Capture the cell that displays the provided text and extract its [x, y] central coordinate. 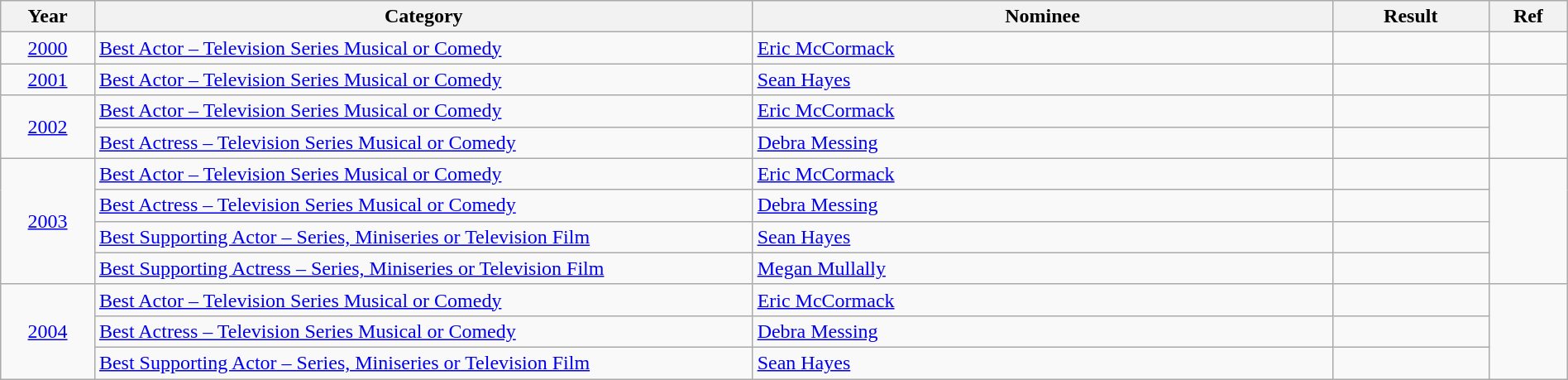
Year [48, 17]
Result [1411, 17]
2002 [48, 127]
2003 [48, 221]
Megan Mullally [1042, 268]
2004 [48, 331]
Nominee [1042, 17]
Best Supporting Actress – Series, Miniseries or Television Film [423, 268]
Ref [1528, 17]
Category [423, 17]
2001 [48, 79]
2000 [48, 48]
